Find where the given text appears and provide that cell's center as [X, Y] coordinate. 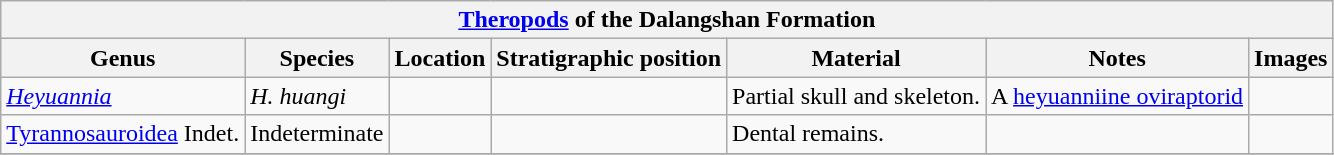
Genus [123, 58]
H. huangi [317, 96]
Partial skull and skeleton. [856, 96]
Material [856, 58]
Notes [1118, 58]
Location [440, 58]
Heyuannia [123, 96]
Theropods of the Dalangshan Formation [667, 20]
Dental remains. [856, 134]
Stratigraphic position [609, 58]
Indeterminate [317, 134]
Images [1291, 58]
A heyuanniine oviraptorid [1118, 96]
Tyrannosauroidea Indet. [123, 134]
Species [317, 58]
